Provide the (x, y) coordinate of the cell's center where the given text is located.  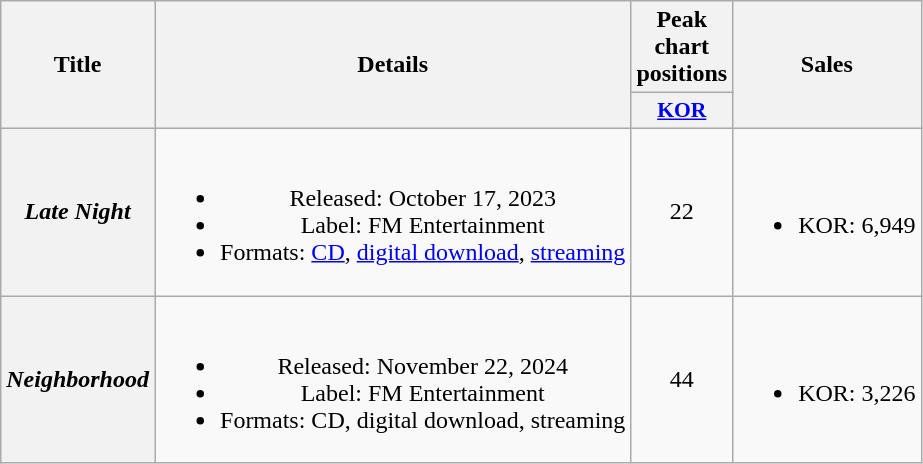
Late Night (78, 212)
KOR: 6,949 (827, 212)
Details (392, 65)
KOR (682, 111)
KOR: 3,226 (827, 380)
Neighborhood (78, 380)
Released: November 22, 2024Label: FM EntertainmentFormats: CD, digital download, streaming (392, 380)
Title (78, 65)
22 (682, 212)
44 (682, 380)
Sales (827, 65)
Released: October 17, 2023Label: FM EntertainmentFormats: CD, digital download, streaming (392, 212)
Peak chart positions (682, 47)
